Return [X, Y] of the center of cell containing provided text 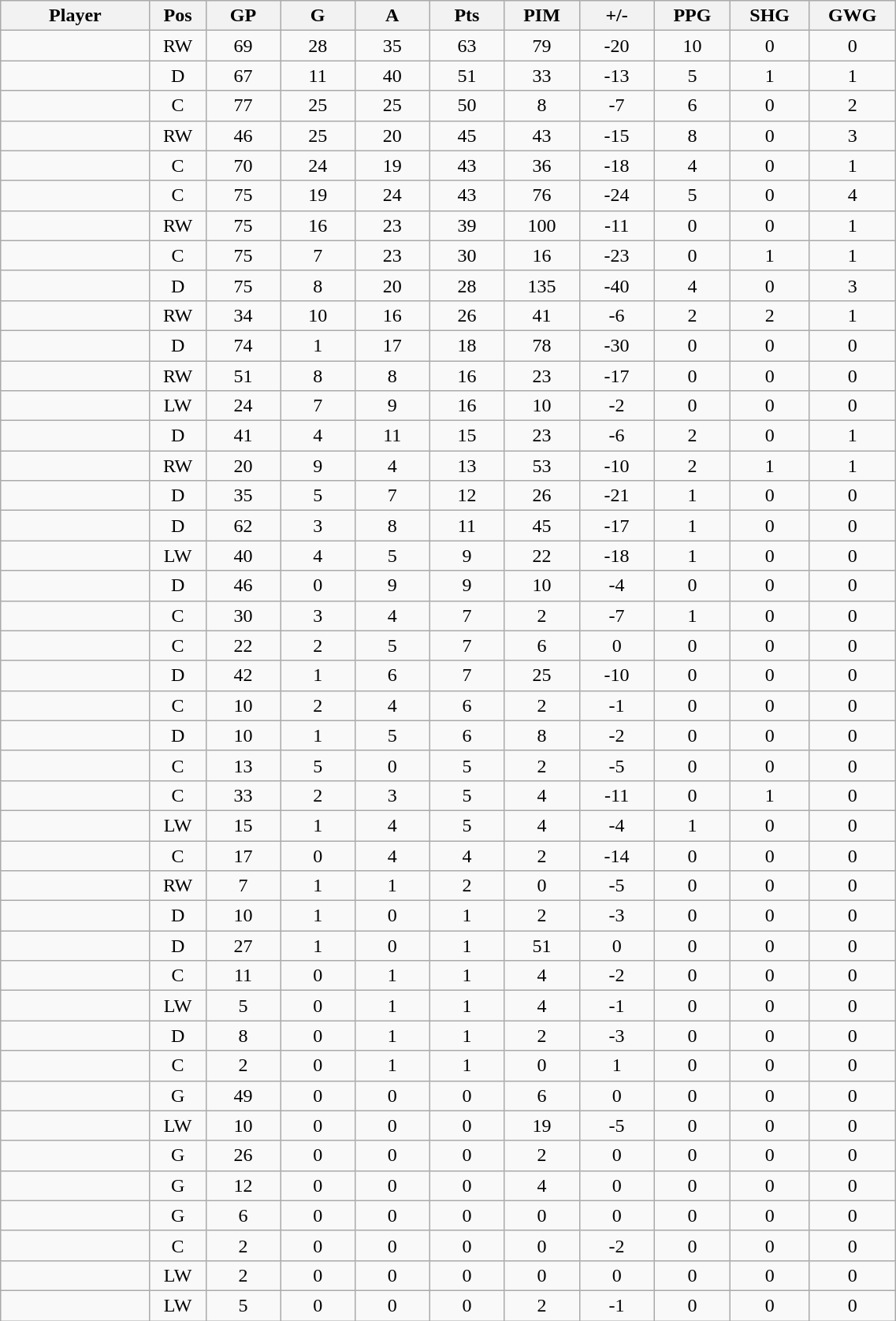
39 [467, 225]
-40 [616, 285]
27 [243, 946]
69 [243, 46]
76 [542, 195]
34 [243, 315]
67 [243, 76]
42 [243, 675]
135 [542, 285]
77 [243, 106]
-23 [616, 255]
Pts [467, 16]
-24 [616, 195]
SHG [770, 16]
Player [76, 16]
53 [542, 466]
PPG [692, 16]
-13 [616, 76]
49 [243, 1096]
50 [467, 106]
Pos [178, 16]
78 [542, 345]
62 [243, 526]
70 [243, 166]
A [392, 16]
100 [542, 225]
-15 [616, 136]
36 [542, 166]
-14 [616, 855]
79 [542, 46]
GWG [852, 16]
PIM [542, 16]
+/- [616, 16]
18 [467, 345]
63 [467, 46]
-30 [616, 345]
-21 [616, 496]
GP [243, 16]
74 [243, 345]
-20 [616, 46]
